Identify which cell holds the provided text, then report its [x, y] central coordinate. 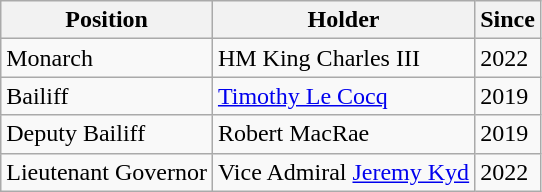
Timothy Le Cocq [343, 96]
Vice Admiral Jeremy Kyd [343, 172]
Bailiff [107, 96]
Robert MacRae [343, 134]
Deputy Bailiff [107, 134]
Holder [343, 20]
Since [508, 20]
Position [107, 20]
Lieutenant Governor [107, 172]
Monarch [107, 58]
HM King Charles III [343, 58]
